Return (X, Y) of the center of cell containing provided text 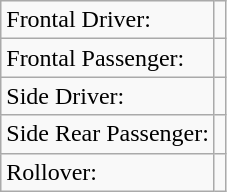
Frontal Driver: (108, 20)
Side Rear Passenger: (108, 134)
Side Driver: (108, 96)
Frontal Passenger: (108, 58)
Rollover: (108, 172)
